Return the (X, Y) coordinate for the center point of the cell that contains the specified text.  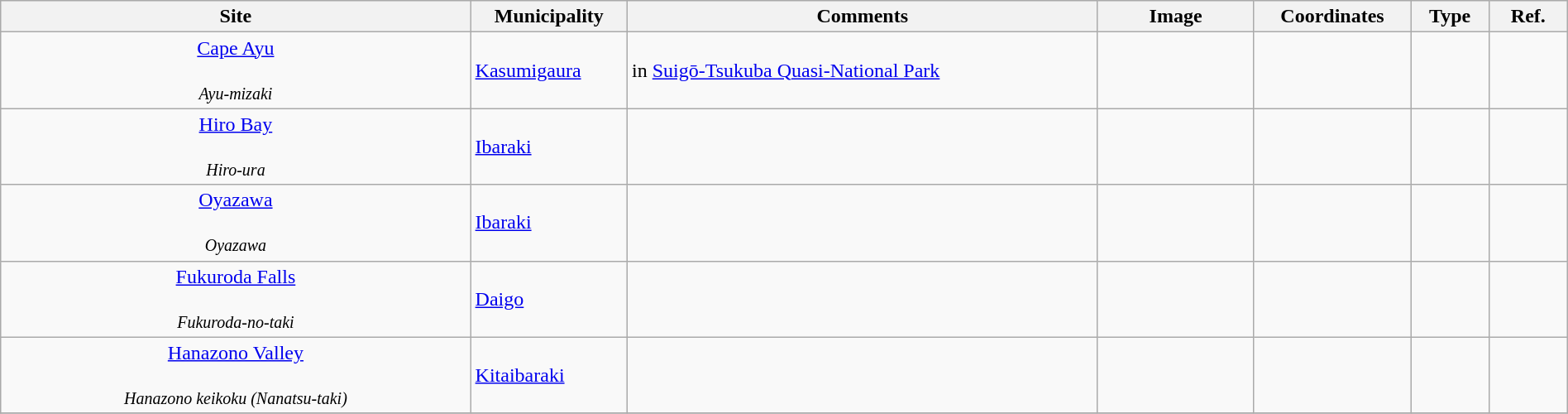
in Suigō-Tsukuba Quasi-National Park (863, 70)
OyazawaOyazawa (236, 223)
Kitaibaraki (549, 375)
Kasumigaura (549, 70)
Fukuroda FallsFukuroda-no-taki (236, 299)
Site (236, 17)
Coordinates (1331, 17)
Type (1451, 17)
Hiro BayHiro-ura (236, 147)
Comments (863, 17)
Ref. (1528, 17)
Hanazono ValleyHanazono keikoku (Nanatsu-taki) (236, 375)
Daigo (549, 299)
Image (1176, 17)
Cape AyuAyu-mizaki (236, 70)
Municipality (549, 17)
